Provide the [x, y] coordinate of the cell's center where the given text is located.  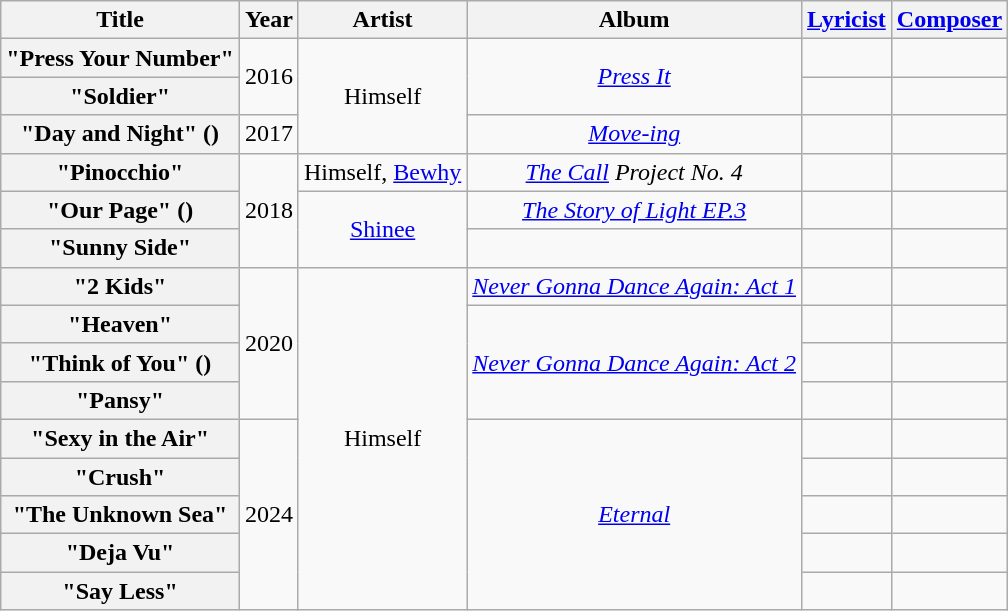
"Say Less" [120, 591]
"Day and Night" () [120, 134]
Move-ing [634, 134]
"Pinocchio" [120, 172]
Album [634, 20]
"Think of You" () [120, 362]
"Soldier" [120, 96]
Never Gonna Dance Again: Act 2 [634, 362]
2024 [268, 514]
"Sexy in the Air" [120, 438]
Artist [382, 20]
"The Unknown Sea" [120, 515]
"Crush" [120, 477]
Year [268, 20]
Himself, Bewhy [382, 172]
"2 Kids" [120, 286]
Never Gonna Dance Again: Act 1 [634, 286]
"Heaven" [120, 324]
"Deja Vu" [120, 553]
2016 [268, 77]
The Call Project No. 4 [634, 172]
"Sunny Side" [120, 248]
"Pansy" [120, 400]
Press It [634, 77]
Shinee [382, 229]
2017 [268, 134]
"Press Your Number" [120, 58]
Lyricist [847, 20]
2018 [268, 210]
2020 [268, 343]
Composer [949, 20]
Title [120, 20]
The Story of Light EP.3 [634, 210]
"Our Page" () [120, 210]
Eternal [634, 514]
